From the cell containing the given text, extract its center point as (x, y) coordinate. 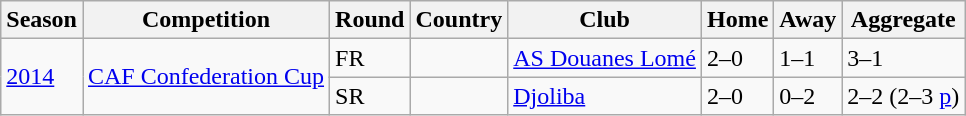
Round (370, 20)
CAF Confederation Cup (206, 77)
1–1 (808, 58)
Away (808, 20)
2–2 (2–3 p) (904, 96)
Djoliba (605, 96)
FR (370, 58)
Aggregate (904, 20)
Season (42, 20)
2014 (42, 77)
SR (370, 96)
Club (605, 20)
AS Douanes Lomé (605, 58)
3–1 (904, 58)
0–2 (808, 96)
Home (737, 20)
Competition (206, 20)
Country (459, 20)
